From the cell containing the given text, extract its center point as [X, Y] coordinate. 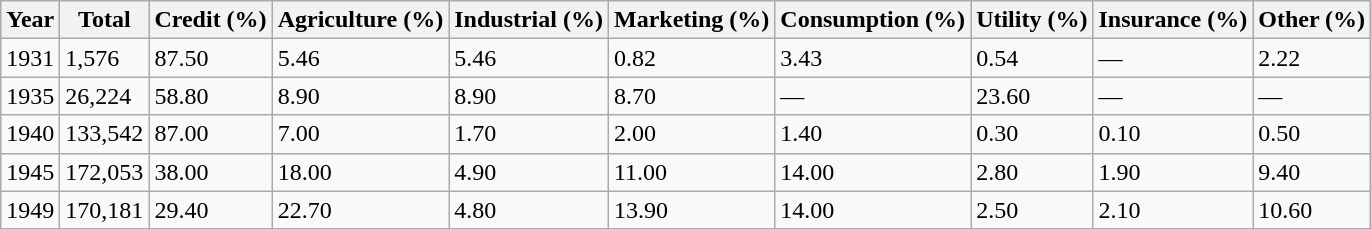
0.50 [1312, 134]
Credit (%) [210, 20]
3.43 [873, 58]
Agriculture (%) [360, 20]
1949 [30, 210]
11.00 [691, 172]
1945 [30, 172]
1.90 [1173, 172]
7.00 [360, 134]
0.30 [1032, 134]
133,542 [104, 134]
8.70 [691, 96]
Marketing (%) [691, 20]
1931 [30, 58]
0.10 [1173, 134]
Consumption (%) [873, 20]
172,053 [104, 172]
1.40 [873, 134]
38.00 [210, 172]
4.80 [529, 210]
26,224 [104, 96]
2.22 [1312, 58]
170,181 [104, 210]
2.00 [691, 134]
Insurance (%) [1173, 20]
0.54 [1032, 58]
1.70 [529, 134]
23.60 [1032, 96]
10.60 [1312, 210]
13.90 [691, 210]
18.00 [360, 172]
2.50 [1032, 210]
1940 [30, 134]
Total [104, 20]
4.90 [529, 172]
0.82 [691, 58]
87.50 [210, 58]
29.40 [210, 210]
2.10 [1173, 210]
Industrial (%) [529, 20]
58.80 [210, 96]
Other (%) [1312, 20]
87.00 [210, 134]
Year [30, 20]
1,576 [104, 58]
1935 [30, 96]
2.80 [1032, 172]
22.70 [360, 210]
9.40 [1312, 172]
Utility (%) [1032, 20]
